Capture the cell that displays the provided text and extract its (X, Y) central coordinate. 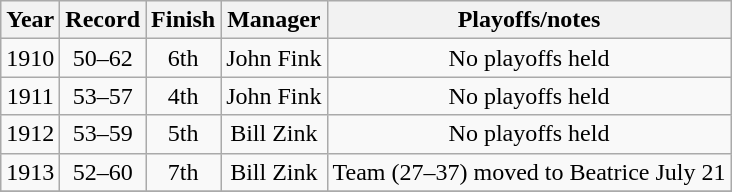
1911 (30, 96)
1913 (30, 172)
Record (103, 20)
6th (184, 58)
52–60 (103, 172)
Year (30, 20)
1910 (30, 58)
1912 (30, 134)
Playoffs/notes (529, 20)
4th (184, 96)
53–57 (103, 96)
50–62 (103, 58)
53–59 (103, 134)
7th (184, 172)
Team (27–37) moved to Beatrice July 21 (529, 172)
Manager (274, 20)
5th (184, 134)
Finish (184, 20)
